Identify which cell holds the provided text, then report its (X, Y) central coordinate. 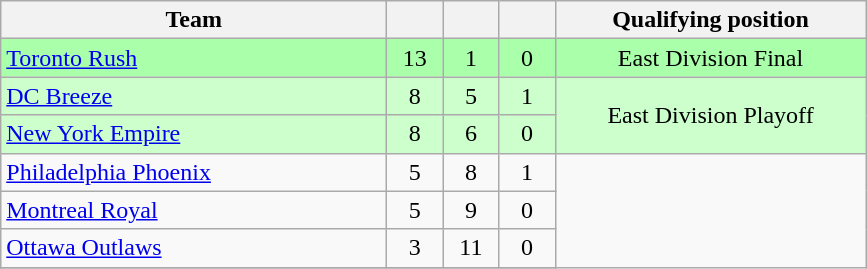
13 (415, 58)
Ottawa Outlaws (194, 248)
9 (471, 210)
New York Empire (194, 134)
East Division Playoff (710, 115)
DC Breeze (194, 96)
Toronto Rush (194, 58)
3 (415, 248)
Team (194, 20)
Montreal Royal (194, 210)
6 (471, 134)
Philadelphia Phoenix (194, 172)
East Division Final (710, 58)
11 (471, 248)
Qualifying position (710, 20)
